Scan for the cell matching the given text and deliver its (X, Y) coordinate at center. 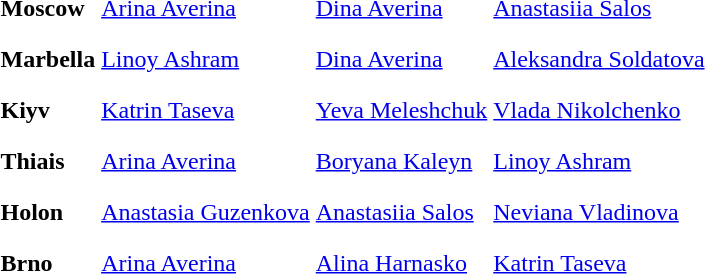
Anastasia Guzenkova (206, 212)
Linoy Ashram (206, 59)
Anastasiia Salos (402, 212)
Katrin Taseva (206, 110)
Yeva Meleshchuk (402, 110)
Arina Averina (206, 161)
Dina Averina (402, 59)
Boryana Kaleyn (402, 161)
